Return (X, Y) of the center of cell containing provided text 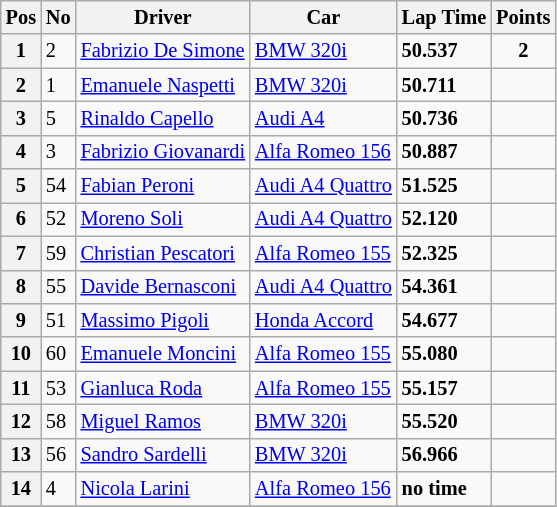
10 (21, 354)
51.525 (444, 186)
11 (21, 388)
Lap Time (444, 17)
Pos (21, 17)
9 (21, 320)
52.325 (444, 253)
14 (21, 489)
Honda Accord (324, 320)
Fabian Peroni (163, 186)
6 (21, 219)
Car (324, 17)
50.887 (444, 152)
Audi A4 (324, 118)
59 (58, 253)
54.677 (444, 320)
56.966 (444, 455)
58 (58, 421)
no time (444, 489)
55 (58, 287)
55.157 (444, 388)
55.520 (444, 421)
Driver (163, 17)
Emanuele Moncini (163, 354)
Gianluca Roda (163, 388)
Sandro Sardelli (163, 455)
Christian Pescatori (163, 253)
54.361 (444, 287)
Fabrizio De Simone (163, 51)
Massimo Pigoli (163, 320)
52.120 (444, 219)
12 (21, 421)
55.080 (444, 354)
56 (58, 455)
Fabrizio Giovanardi (163, 152)
No (58, 17)
50.711 (444, 85)
50.537 (444, 51)
7 (21, 253)
Nicola Larini (163, 489)
Rinaldo Capello (163, 118)
50.736 (444, 118)
13 (21, 455)
60 (58, 354)
Moreno Soli (163, 219)
52 (58, 219)
Davide Bernasconi (163, 287)
8 (21, 287)
53 (58, 388)
Miguel Ramos (163, 421)
Emanuele Naspetti (163, 85)
51 (58, 320)
54 (58, 186)
Points (523, 17)
